Capture the cell that displays the provided text and extract its [x, y] central coordinate. 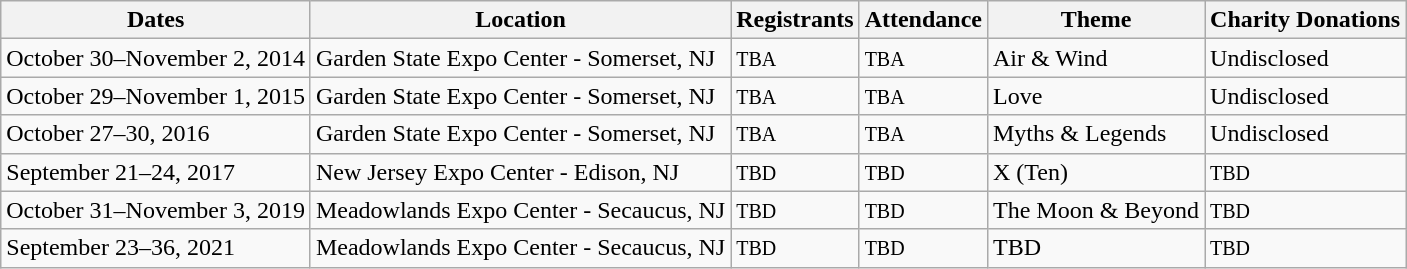
Theme [1096, 20]
September 21–24, 2017 [156, 172]
October 31–November 3, 2019 [156, 210]
Air & Wind [1096, 58]
October 30–November 2, 2014 [156, 58]
Charity Donations [1306, 20]
X (Ten) [1096, 172]
Myths & Legends [1096, 134]
The Moon & Beyond [1096, 210]
October 29–November 1, 2015 [156, 96]
Dates [156, 20]
September 23–36, 2021 [156, 248]
Registrants [795, 20]
Location [520, 20]
Attendance [923, 20]
New Jersey Expo Center - Edison, NJ [520, 172]
October 27–30, 2016 [156, 134]
Love [1096, 96]
